Locate the cell with the specified text and output its (x, y) center coordinate. 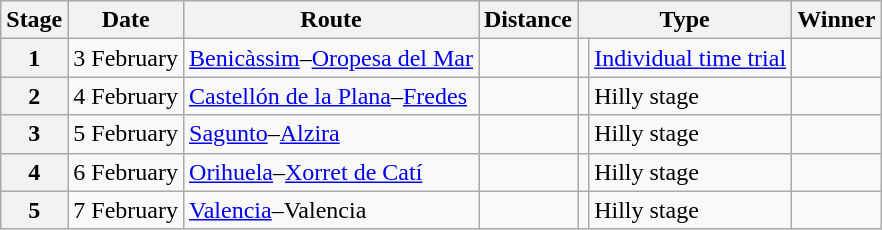
Individual time trial (690, 58)
Castellón de la Plana–Fredes (332, 96)
Orihuela–Xorret de Catí (332, 172)
Distance (528, 20)
4 (34, 172)
Benicàssim–Oropesa del Mar (332, 58)
2 (34, 96)
Sagunto–Alzira (332, 134)
5 February (126, 134)
Valencia–Valencia (332, 210)
7 February (126, 210)
4 February (126, 96)
3 February (126, 58)
Route (332, 20)
Type (685, 20)
3 (34, 134)
1 (34, 58)
Stage (34, 20)
Winner (836, 20)
5 (34, 210)
Date (126, 20)
6 February (126, 172)
